Capture the cell that displays the provided text and extract its (x, y) central coordinate. 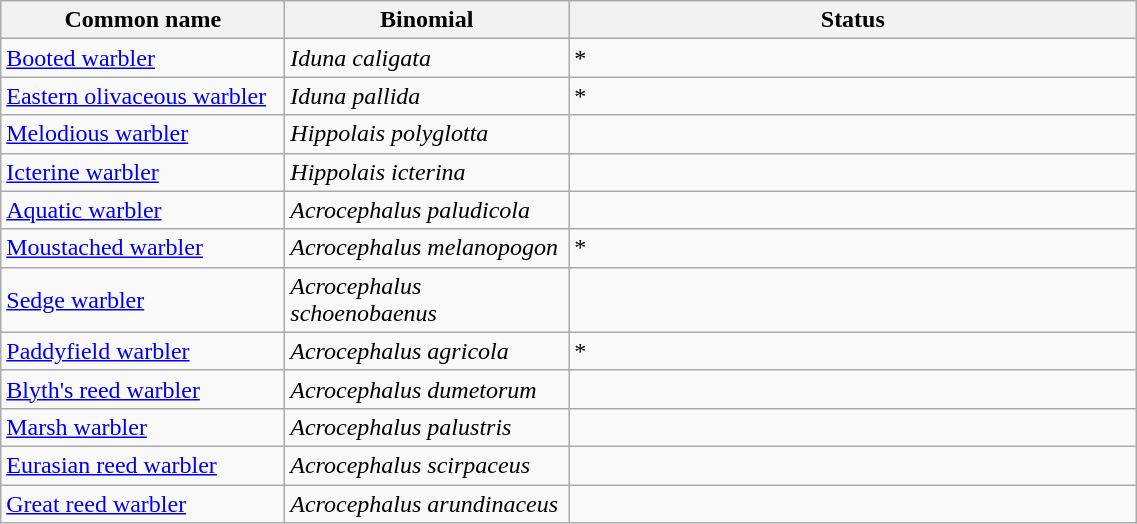
Paddyfield warbler (143, 351)
Acrocephalus palustris (427, 427)
Aquatic warbler (143, 210)
Icterine warbler (143, 172)
Hippolais polyglotta (427, 134)
Acrocephalus schoenobaenus (427, 300)
Blyth's reed warbler (143, 389)
Acrocephalus paludicola (427, 210)
Acrocephalus arundinaceus (427, 503)
Acrocephalus melanopogon (427, 248)
Iduna pallida (427, 96)
Eurasian reed warbler (143, 465)
Acrocephalus scirpaceus (427, 465)
Hippolais icterina (427, 172)
Acrocephalus agricola (427, 351)
Moustached warbler (143, 248)
Common name (143, 20)
Melodious warbler (143, 134)
Great reed warbler (143, 503)
Eastern olivaceous warbler (143, 96)
Binomial (427, 20)
Status (853, 20)
Marsh warbler (143, 427)
Booted warbler (143, 58)
Acrocephalus dumetorum (427, 389)
Sedge warbler (143, 300)
Iduna caligata (427, 58)
